Output the (x, y) coordinate of the center of the cell containing the given text.  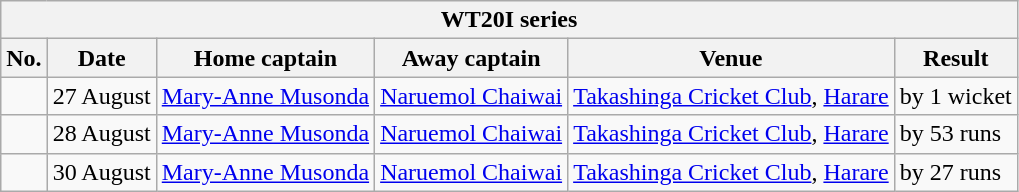
WT20I series (510, 20)
30 August (102, 172)
Result (956, 58)
27 August (102, 96)
No. (24, 58)
Date (102, 58)
by 53 runs (956, 134)
Home captain (265, 58)
Venue (732, 58)
Away captain (472, 58)
by 1 wicket (956, 96)
by 27 runs (956, 172)
28 August (102, 134)
